Search for the cell housing the specified text and yield its [X, Y] center coordinate. 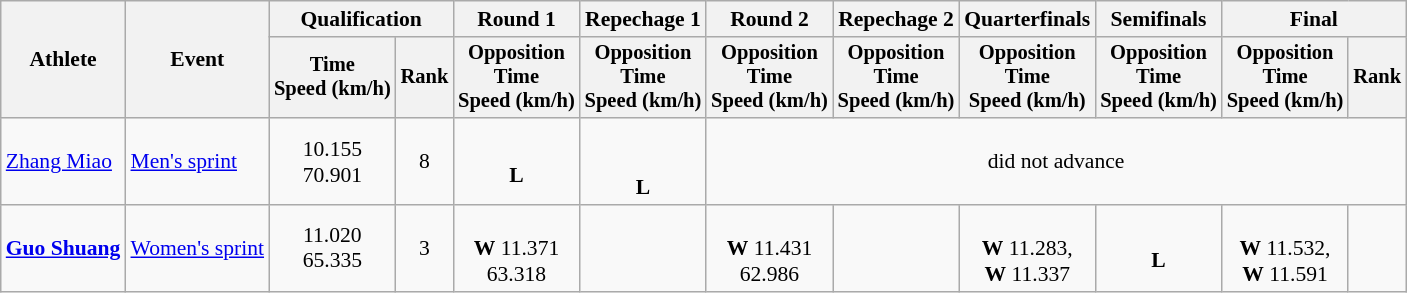
Round 2 [770, 19]
Event [197, 60]
did not advance [1056, 162]
Men's sprint [197, 162]
8 [425, 162]
TimeSpeed (km/h) [332, 78]
10.15570.901 [332, 162]
11.02065.335 [332, 248]
W 11.37163.318 [516, 248]
Round 1 [516, 19]
W 11.532,W 11.591 [1286, 248]
Athlete [64, 60]
W 11.43162.986 [770, 248]
Repechage 1 [644, 19]
Women's sprint [197, 248]
W 11.283,W 11.337 [1027, 248]
Semifinals [1158, 19]
Zhang Miao [64, 162]
Repechage 2 [896, 19]
3 [425, 248]
Final [1314, 19]
Quarterfinals [1027, 19]
Qualification [361, 19]
Guo Shuang [64, 248]
